Provide the (X, Y) coordinate of the cell's center where the given text is located.  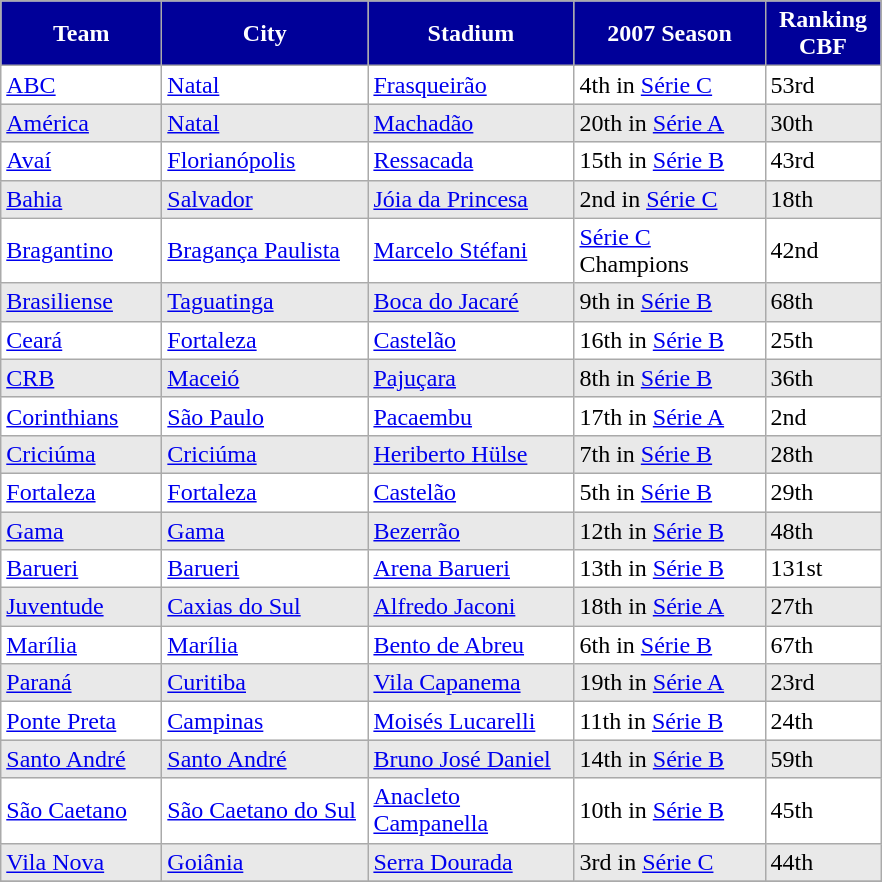
8th in Série B (670, 378)
3rd in Série C (670, 862)
Team (82, 34)
Bruno José Daniel (471, 759)
Bezerrão (471, 531)
Paraná (82, 683)
12th in Série B (670, 531)
28th (823, 454)
45th (823, 810)
7th in Série B (670, 454)
2007 Season (670, 34)
13th in Série B (670, 569)
Caxias do Sul (265, 607)
Alfredo Jaconi (471, 607)
Brasiliense (82, 302)
Ponte Preta (82, 721)
Heriberto Hülse (471, 454)
Goiânia (265, 862)
São Caetano (82, 810)
42nd (823, 250)
6th in Série B (670, 645)
Florianópolis (265, 161)
Ranking CBF (823, 34)
São Paulo (265, 416)
Vila Capanema (471, 683)
18th in Série A (670, 607)
Avaí (82, 161)
30th (823, 123)
59th (823, 759)
18th (823, 199)
43rd (823, 161)
44th (823, 862)
2nd (823, 416)
Moisés Lucarelli (471, 721)
53rd (823, 85)
Boca do Jacaré (471, 302)
19th in Série A (670, 683)
17th in Série A (670, 416)
16th in Série B (670, 340)
27th (823, 607)
Pacaembu (471, 416)
Salvador (265, 199)
10th in Série B (670, 810)
48th (823, 531)
Ressacada (471, 161)
23rd (823, 683)
Arena Barueri (471, 569)
Bento de Abreu (471, 645)
24th (823, 721)
4th in Série C (670, 85)
2nd in Série C (670, 199)
14th in Série B (670, 759)
Bragança Paulista (265, 250)
9th in Série B (670, 302)
Pajuçara (471, 378)
Marcelo Stéfani (471, 250)
Juventude (82, 607)
Campinas (265, 721)
Série C Champions (670, 250)
Serra Dourada (471, 862)
11th in Série B (670, 721)
67th (823, 645)
25th (823, 340)
68th (823, 302)
Bragantino (82, 250)
15th in Série B (670, 161)
Corinthians (82, 416)
São Caetano do Sul (265, 810)
Stadium (471, 34)
Curitiba (265, 683)
36th (823, 378)
Bahia (82, 199)
20th in Série A (670, 123)
Ceará (82, 340)
Jóia da Princesa (471, 199)
América (82, 123)
131st (823, 569)
City (265, 34)
Taguatinga (265, 302)
Maceió (265, 378)
ABC (82, 85)
5th in Série B (670, 492)
Machadão (471, 123)
29th (823, 492)
Frasqueirão (471, 85)
CRB (82, 378)
Anacleto Campanella (471, 810)
Vila Nova (82, 862)
